From the cell containing the given text, extract its center point as [X, Y] coordinate. 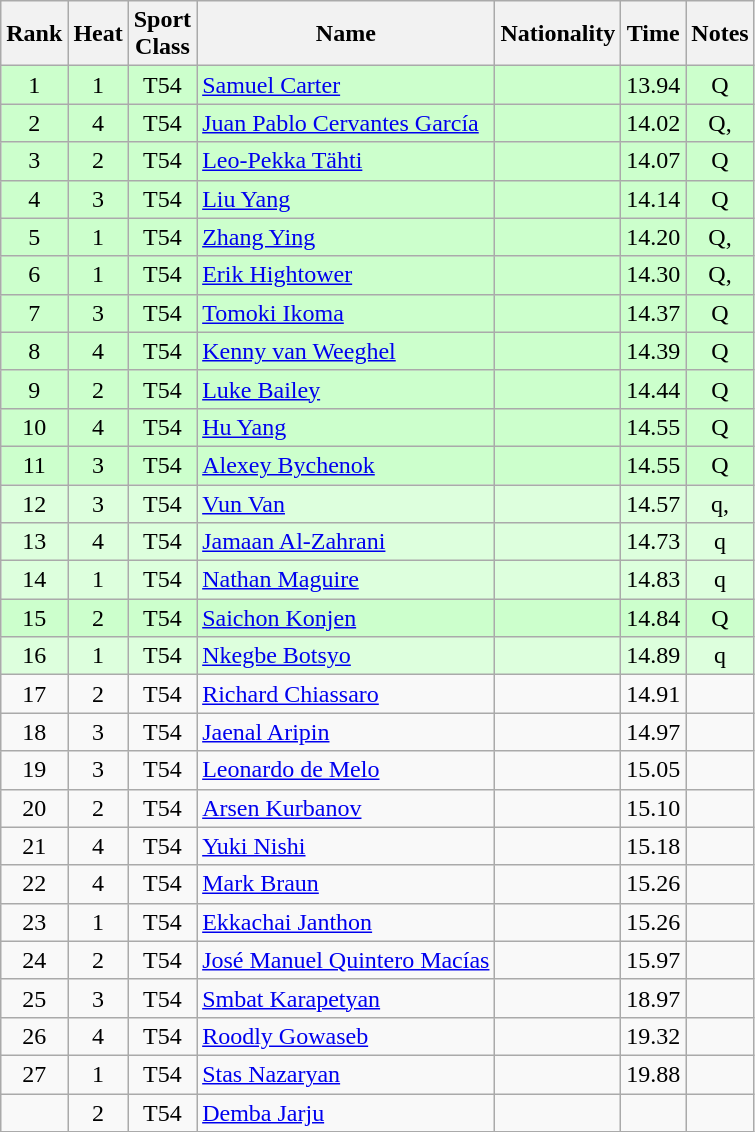
Saichon Konjen [346, 618]
19.32 [654, 1036]
14.57 [654, 503]
Kenny van Weeghel [346, 351]
Demba Jarju [346, 1113]
7 [34, 313]
14.20 [654, 237]
8 [34, 351]
24 [34, 960]
Jamaan Al-Zahrani [346, 542]
14.97 [654, 732]
15.05 [654, 770]
14.02 [654, 123]
22 [34, 884]
18.97 [654, 998]
Nationality [558, 34]
14.07 [654, 161]
Samuel Carter [346, 85]
Jaenal Aripin [346, 732]
14.84 [654, 618]
9 [34, 389]
21 [34, 846]
Vun Van [346, 503]
José Manuel Quintero Macías [346, 960]
Leo-Pekka Tähti [346, 161]
Rank [34, 34]
Time [654, 34]
15.10 [654, 808]
Hu Yang [346, 427]
15.97 [654, 960]
Yuki Nishi [346, 846]
14.44 [654, 389]
q, [720, 503]
26 [34, 1036]
Notes [720, 34]
Nkegbe Botsyo [346, 656]
25 [34, 998]
14.91 [654, 694]
17 [34, 694]
Heat [98, 34]
Nathan Maguire [346, 580]
14.14 [654, 199]
Leonardo de Melo [346, 770]
Zhang Ying [346, 237]
15.18 [654, 846]
Richard Chiassaro [346, 694]
14.89 [654, 656]
11 [34, 465]
Liu Yang [346, 199]
19 [34, 770]
Tomoki Ikoma [346, 313]
Ekkachai Janthon [346, 922]
Arsen Kurbanov [346, 808]
13.94 [654, 85]
18 [34, 732]
Juan Pablo Cervantes García [346, 123]
Smbat Karapetyan [346, 998]
27 [34, 1074]
16 [34, 656]
12 [34, 503]
14.73 [654, 542]
13 [34, 542]
14.39 [654, 351]
20 [34, 808]
Stas Nazaryan [346, 1074]
14.30 [654, 275]
6 [34, 275]
15 [34, 618]
Roodly Gowaseb [346, 1036]
14.37 [654, 313]
14 [34, 580]
Luke Bailey [346, 389]
23 [34, 922]
10 [34, 427]
Erik Hightower [346, 275]
19.88 [654, 1074]
Mark Braun [346, 884]
14.83 [654, 580]
Alexey Bychenok [346, 465]
5 [34, 237]
Name [346, 34]
SportClass [162, 34]
